Pinpoint the cell where the given text exists, returning its [x, y] midpoint coordinate. 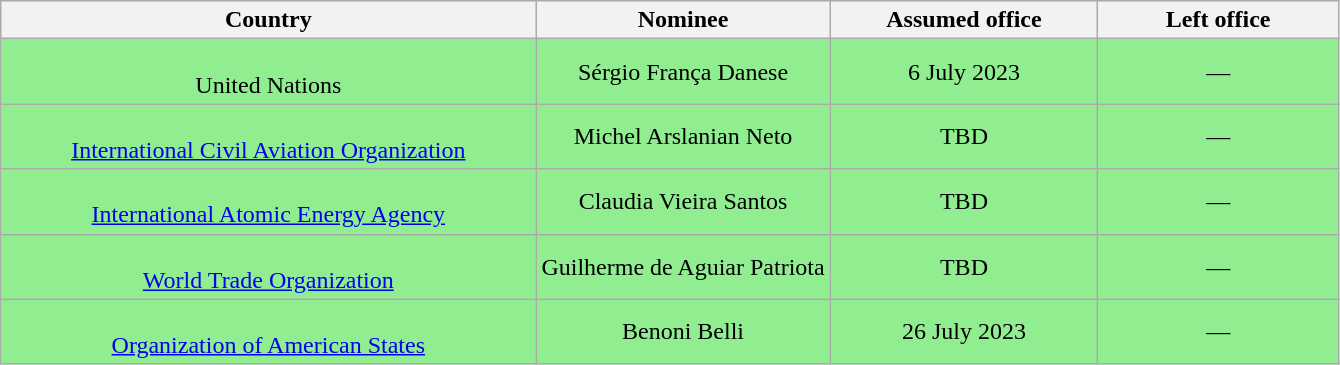
Left office [1218, 20]
26 July 2023 [964, 332]
International Civil Aviation Organization [268, 136]
Guilherme de Aguiar Patriota [683, 266]
International Atomic Energy Agency [268, 202]
Organization of American States [268, 332]
World Trade Organization [268, 266]
Sérgio França Danese [683, 72]
Country [268, 20]
Assumed office [964, 20]
Nominee [683, 20]
Claudia Vieira Santos [683, 202]
6 July 2023 [964, 72]
Michel Arslanian Neto [683, 136]
Benoni Belli [683, 332]
United Nations [268, 72]
